Locate the cell with the specified text and output its [x, y] center coordinate. 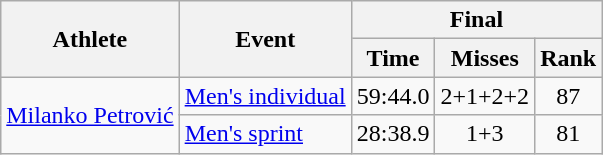
Rank [568, 58]
2+1+2+2 [485, 96]
1+3 [485, 134]
Misses [485, 58]
Final [476, 20]
Event [265, 39]
Men's individual [265, 96]
81 [568, 134]
Athlete [90, 39]
Time [393, 58]
87 [568, 96]
Milanko Petrović [90, 115]
Men's sprint [265, 134]
28:38.9 [393, 134]
59:44.0 [393, 96]
